Detect which cell encompasses the target text, then output its (X, Y) center coordinate. 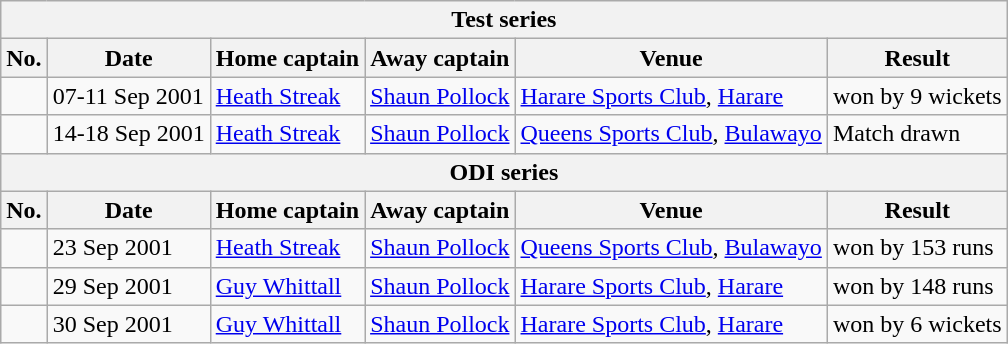
won by 153 runs (917, 248)
Match drawn (917, 134)
14-18 Sep 2001 (128, 134)
won by 6 wickets (917, 324)
29 Sep 2001 (128, 286)
23 Sep 2001 (128, 248)
ODI series (504, 172)
07-11 Sep 2001 (128, 96)
won by 9 wickets (917, 96)
30 Sep 2001 (128, 324)
Test series (504, 20)
won by 148 runs (917, 286)
